Output the [x, y] coordinate of the center of the cell containing the given text.  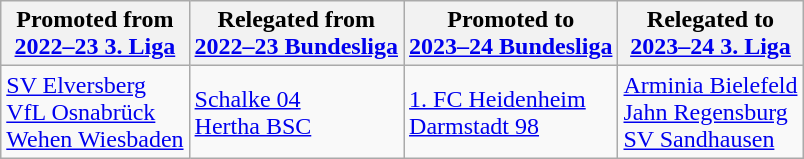
Arminia BielefeldJahn RegensburgSV Sandhausen [710, 112]
Relegated from2022–23 Bundesliga [296, 34]
Relegated to2023–24 3. Liga [710, 34]
Promoted to2023–24 Bundesliga [511, 34]
Promoted from2022–23 3. Liga [95, 34]
Schalke 04Hertha BSC [296, 112]
1. FC HeidenheimDarmstadt 98 [511, 112]
SV ElversbergVfL OsnabrückWehen Wiesbaden [95, 112]
